Scan for the cell matching the given text and deliver its (X, Y) coordinate at center. 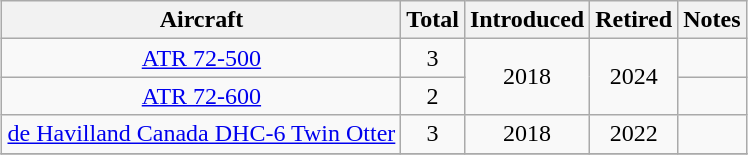
Retired (634, 20)
ATR 72-600 (202, 96)
de Havilland Canada DHC-6 Twin Otter (202, 134)
Notes (712, 20)
Aircraft (202, 20)
2024 (634, 77)
ATR 72-500 (202, 58)
2 (433, 96)
2022 (634, 134)
Introduced (526, 20)
Total (433, 20)
